Detect which cell encompasses the target text, then output its (X, Y) center coordinate. 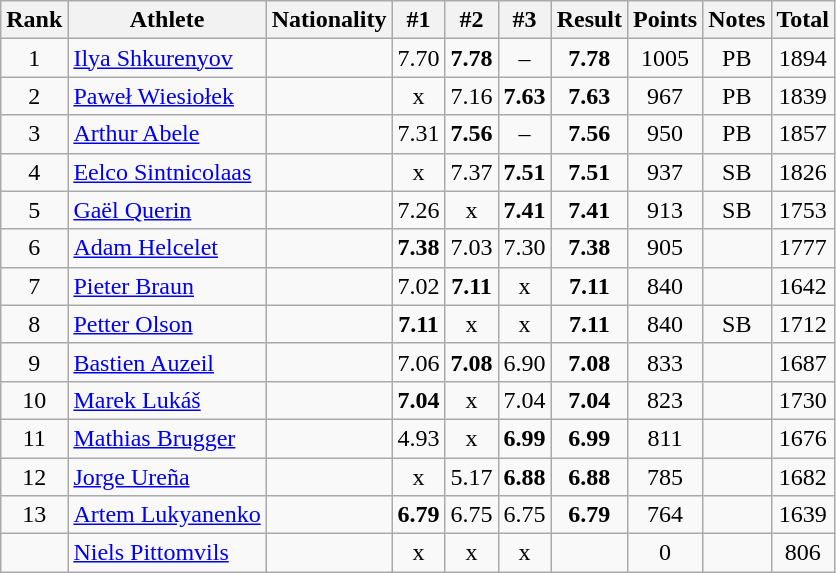
1676 (803, 438)
7.70 (418, 58)
13 (34, 515)
1712 (803, 324)
1 (34, 58)
6 (34, 248)
7.26 (418, 210)
764 (666, 515)
1857 (803, 134)
Arthur Abele (167, 134)
967 (666, 96)
1682 (803, 477)
Total (803, 20)
4.93 (418, 438)
Pieter Braun (167, 286)
Eelco Sintnicolaas (167, 172)
811 (666, 438)
6.90 (524, 362)
7.31 (418, 134)
#2 (472, 20)
12 (34, 477)
Notes (737, 20)
7.37 (472, 172)
3 (34, 134)
Result (589, 20)
823 (666, 400)
7.16 (472, 96)
0 (666, 553)
5.17 (472, 477)
937 (666, 172)
806 (803, 553)
1730 (803, 400)
1753 (803, 210)
Athlete (167, 20)
785 (666, 477)
1839 (803, 96)
1687 (803, 362)
Petter Olson (167, 324)
5 (34, 210)
7.03 (472, 248)
9 (34, 362)
1639 (803, 515)
8 (34, 324)
Points (666, 20)
1777 (803, 248)
2 (34, 96)
7 (34, 286)
Nationality (329, 20)
#3 (524, 20)
Paweł Wiesiołek (167, 96)
7.02 (418, 286)
Mathias Brugger (167, 438)
10 (34, 400)
913 (666, 210)
Gaël Querin (167, 210)
Bastien Auzeil (167, 362)
Rank (34, 20)
905 (666, 248)
Niels Pittomvils (167, 553)
1005 (666, 58)
833 (666, 362)
7.30 (524, 248)
Ilya Shkurenyov (167, 58)
7.06 (418, 362)
1642 (803, 286)
Jorge Ureña (167, 477)
1894 (803, 58)
#1 (418, 20)
950 (666, 134)
Marek Lukáš (167, 400)
Artem Lukyanenko (167, 515)
Adam Helcelet (167, 248)
1826 (803, 172)
11 (34, 438)
4 (34, 172)
